From the cell containing the given text, extract its center point as (x, y) coordinate. 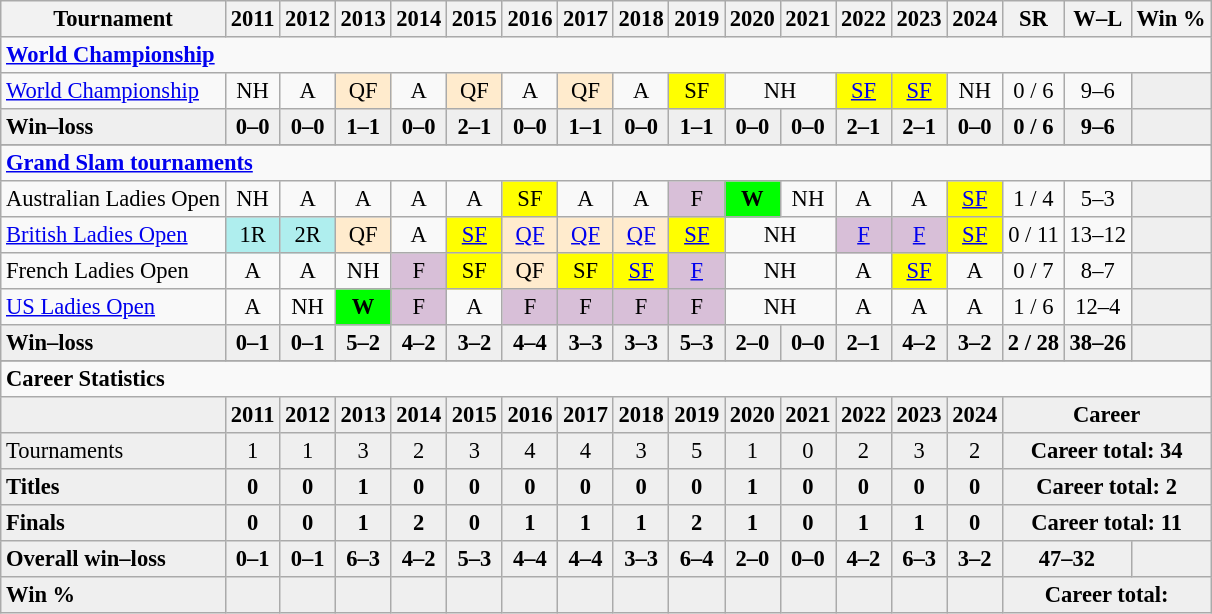
SR (1033, 19)
Career (1106, 415)
1 / 4 (1033, 199)
Titles (114, 487)
5 (697, 451)
6–4 (697, 559)
Tournament (114, 19)
38–26 (1098, 343)
British Ladies Open (114, 235)
2 / 28 (1033, 343)
Career total: 2 (1106, 487)
8–7 (1098, 271)
Career Statistics (606, 379)
Grand Slam tournaments (606, 163)
Finals (114, 523)
US Ladies Open (114, 307)
Tournaments (114, 451)
French Ladies Open (114, 271)
13–12 (1098, 235)
Overall win–loss (114, 559)
47–32 (1066, 559)
1R (252, 235)
2R (308, 235)
0 / 7 (1033, 271)
Career total: 34 (1106, 451)
1 / 6 (1033, 307)
5–2 (363, 343)
0 / 11 (1033, 235)
Career total: (1106, 595)
Australian Ladies Open (114, 199)
12–4 (1098, 307)
Career total: 11 (1106, 523)
W–L (1098, 19)
